Provide the [X, Y] coordinate of the cell's center where the given text is located.  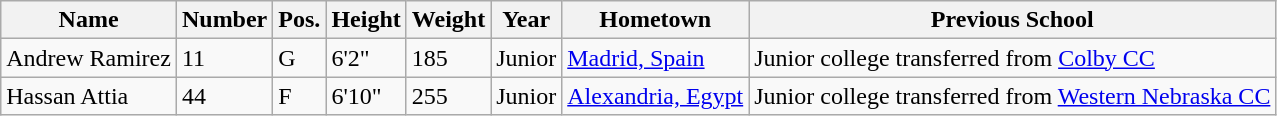
Previous School [1012, 20]
Hometown [656, 20]
255 [448, 96]
Andrew Ramirez [89, 58]
Year [526, 20]
Height [366, 20]
Name [89, 20]
Pos. [300, 20]
6'2" [366, 58]
6'10" [366, 96]
185 [448, 58]
Junior college transferred from Colby CC [1012, 58]
11 [224, 58]
Alexandria, Egypt [656, 96]
Number [224, 20]
Hassan Attia [89, 96]
Madrid, Spain [656, 58]
44 [224, 96]
F [300, 96]
Junior college transferred from Western Nebraska CC [1012, 96]
G [300, 58]
Weight [448, 20]
